Output the (X, Y) coordinate of the center of the cell containing the given text.  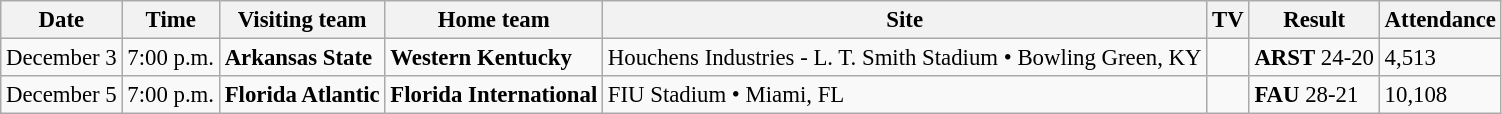
TV (1228, 20)
December 3 (62, 58)
FAU 28-21 (1314, 95)
Home team (494, 20)
Florida Atlantic (302, 95)
Date (62, 20)
December 5 (62, 95)
Florida International (494, 95)
10,108 (1440, 95)
Houchens Industries - L. T. Smith Stadium • Bowling Green, KY (905, 58)
Site (905, 20)
Western Kentucky (494, 58)
FIU Stadium • Miami, FL (905, 95)
ARST 24-20 (1314, 58)
Result (1314, 20)
Visiting team (302, 20)
Arkansas State (302, 58)
Attendance (1440, 20)
4,513 (1440, 58)
Time (170, 20)
